Return (x, y) of the center of cell containing provided text 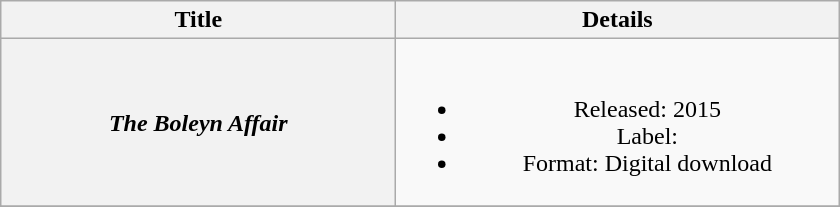
Title (198, 20)
Details (618, 20)
The Boleyn Affair (198, 122)
Released: 2015Label:Format: Digital download (618, 122)
